Find where the given text appears and provide that cell's center as (x, y) coordinate. 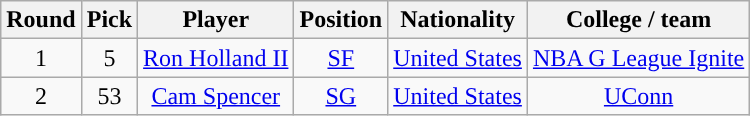
Nationality (458, 20)
5 (109, 58)
53 (109, 96)
Player (216, 20)
College / team (638, 20)
2 (41, 96)
1 (41, 58)
Position (341, 20)
NBA G League Ignite (638, 58)
Cam Spencer (216, 96)
Ron Holland II (216, 58)
SF (341, 58)
Pick (109, 20)
SG (341, 96)
Round (41, 20)
UConn (638, 96)
